Search for the cell housing the specified text and yield its [X, Y] center coordinate. 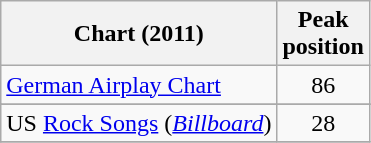
Chart (2011) [139, 34]
US Rock Songs (Billboard) [139, 123]
Peakposition [323, 34]
28 [323, 123]
German Airplay Chart [139, 85]
86 [323, 85]
